Pinpoint the cell where the given text exists, returning its (x, y) midpoint coordinate. 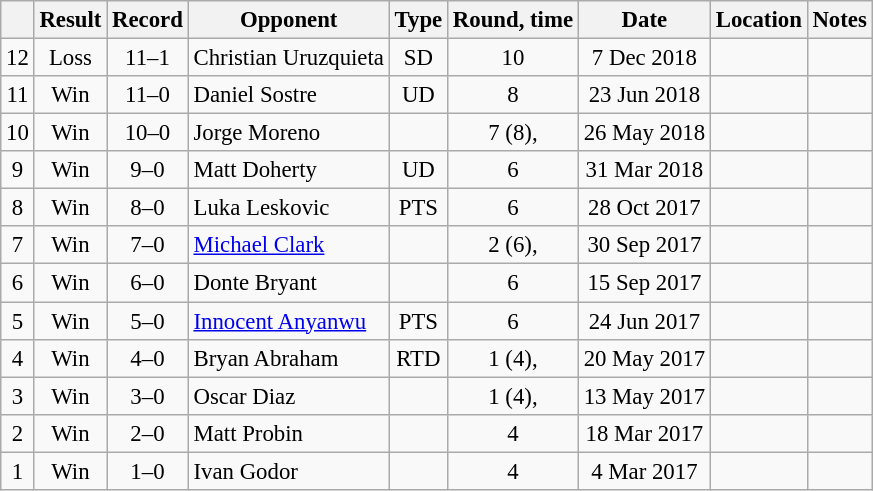
28 Oct 2017 (644, 208)
Loss (70, 58)
26 May 2018 (644, 133)
Ivan Godor (288, 471)
24 Jun 2017 (644, 321)
Luka Leskovic (288, 208)
11–1 (148, 58)
3–0 (148, 396)
Michael Clark (288, 245)
4 Mar 2017 (644, 471)
10–0 (148, 133)
7 Dec 2018 (644, 58)
11–0 (148, 95)
Matt Probin (288, 433)
2 (6), (512, 245)
Location (758, 20)
Bryan Abraham (288, 358)
Daniel Sostre (288, 95)
Record (148, 20)
30 Sep 2017 (644, 245)
Opponent (288, 20)
Date (644, 20)
11 (18, 95)
3 (18, 396)
Notes (840, 20)
Christian Uruzquieta (288, 58)
Result (70, 20)
15 Sep 2017 (644, 283)
5–0 (148, 321)
4–0 (148, 358)
Type (418, 20)
31 Mar 2018 (644, 170)
1 (18, 471)
23 Jun 2018 (644, 95)
Innocent Anyanwu (288, 321)
7 (8), (512, 133)
Round, time (512, 20)
Jorge Moreno (288, 133)
7–0 (148, 245)
20 May 2017 (644, 358)
13 May 2017 (644, 396)
RTD (418, 358)
6–0 (148, 283)
1–0 (148, 471)
Donte Bryant (288, 283)
SD (418, 58)
2 (18, 433)
7 (18, 245)
9 (18, 170)
9–0 (148, 170)
Matt Doherty (288, 170)
5 (18, 321)
12 (18, 58)
8–0 (148, 208)
18 Mar 2017 (644, 433)
2–0 (148, 433)
Oscar Diaz (288, 396)
